Provide the (x, y) coordinate of the cell's center where the given text is located.  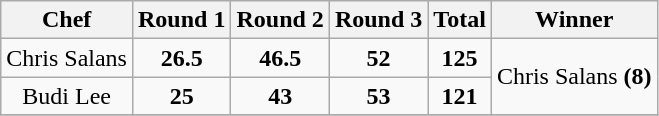
Budi Lee (67, 96)
Round 2 (280, 20)
25 (181, 96)
Total (460, 20)
Chris Salans (67, 58)
Winner (574, 20)
Chris Salans (8) (574, 77)
Round 3 (378, 20)
26.5 (181, 58)
125 (460, 58)
43 (280, 96)
Round 1 (181, 20)
46.5 (280, 58)
53 (378, 96)
Chef (67, 20)
121 (460, 96)
52 (378, 58)
